Return [x, y] of the center of cell containing provided text 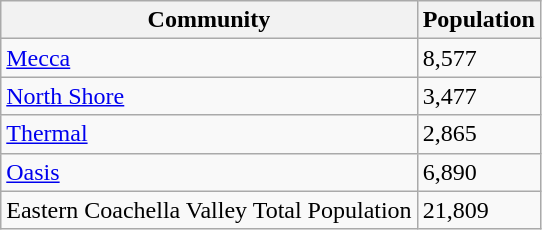
21,809 [478, 210]
2,865 [478, 134]
North Shore [209, 96]
Oasis [209, 172]
Community [209, 20]
6,890 [478, 172]
Mecca [209, 58]
8,577 [478, 58]
Eastern Coachella Valley Total Population [209, 210]
Population [478, 20]
Thermal [209, 134]
3,477 [478, 96]
